Detect which cell encompasses the target text, then output its [x, y] center coordinate. 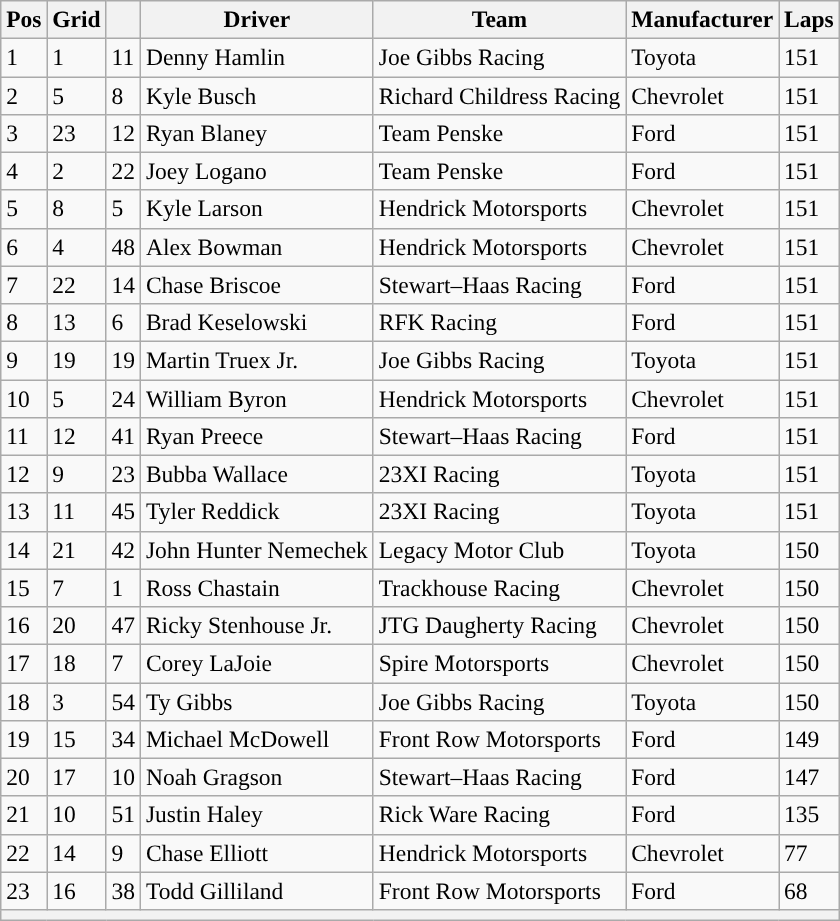
149 [810, 739]
John Hunter Nemechek [256, 550]
Joey Logano [256, 171]
Martin Truex Jr. [256, 360]
Bubba Wallace [256, 474]
54 [123, 701]
45 [123, 512]
Kyle Larson [256, 209]
Kyle Busch [256, 95]
Ty Gibbs [256, 701]
38 [123, 891]
William Byron [256, 398]
Rick Ware Racing [499, 815]
Corey LaJoie [256, 663]
Tyler Reddick [256, 512]
Manufacturer [702, 19]
Denny Hamlin [256, 57]
Richard Childress Racing [499, 95]
147 [810, 777]
47 [123, 625]
51 [123, 815]
RFK Racing [499, 322]
Alex Bowman [256, 247]
Chase Elliott [256, 853]
Ross Chastain [256, 588]
Todd Gilliland [256, 891]
Driver [256, 19]
Chase Briscoe [256, 285]
135 [810, 815]
Spire Motorsports [499, 663]
Noah Gragson [256, 777]
Grid [76, 19]
Pos [24, 19]
Ricky Stenhouse Jr. [256, 625]
41 [123, 436]
48 [123, 247]
42 [123, 550]
24 [123, 398]
Michael McDowell [256, 739]
Brad Keselowski [256, 322]
Team [499, 19]
JTG Daugherty Racing [499, 625]
Justin Haley [256, 815]
Legacy Motor Club [499, 550]
68 [810, 891]
Ryan Preece [256, 436]
77 [810, 853]
34 [123, 739]
Laps [810, 19]
Trackhouse Racing [499, 588]
Ryan Blaney [256, 133]
